Return the [X, Y] coordinate for the center point of the cell that contains the specified text.  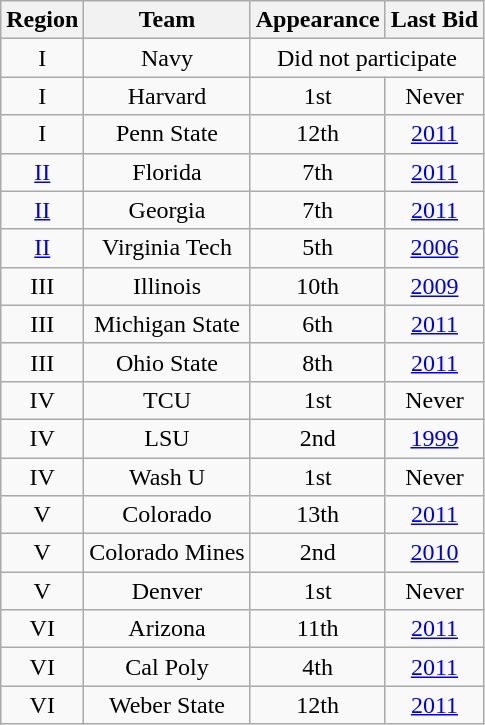
2009 [434, 286]
LSU [167, 438]
Colorado [167, 515]
Wash U [167, 477]
Team [167, 20]
Denver [167, 591]
Region [42, 20]
Appearance [318, 20]
Illinois [167, 286]
Virginia Tech [167, 248]
Arizona [167, 629]
Penn State [167, 134]
Ohio State [167, 362]
Harvard [167, 96]
Colorado Mines [167, 553]
2006 [434, 248]
6th [318, 324]
Navy [167, 58]
Cal Poly [167, 667]
10th [318, 286]
TCU [167, 400]
Florida [167, 172]
5th [318, 248]
4th [318, 667]
Last Bid [434, 20]
Michigan State [167, 324]
11th [318, 629]
Weber State [167, 705]
Georgia [167, 210]
8th [318, 362]
Did not participate [366, 58]
13th [318, 515]
1999 [434, 438]
2010 [434, 553]
